Search for the cell housing the specified text and yield its (x, y) center coordinate. 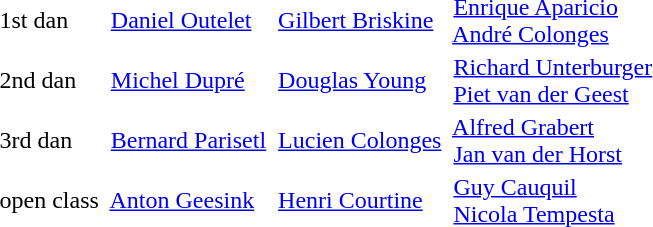
Lucien Colonges (357, 140)
Douglas Young (357, 80)
Michel Dupré (185, 80)
Bernard Parisetl (185, 140)
